Pinpoint the cell where the given text exists, returning its (X, Y) midpoint coordinate. 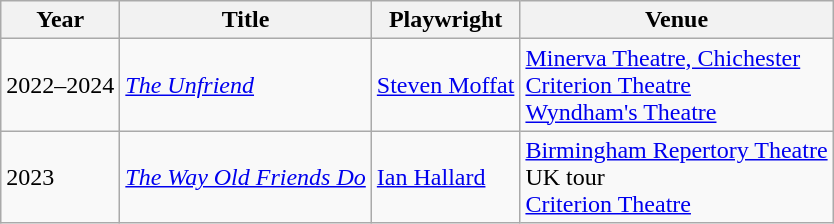
The Way Old Friends Do (246, 177)
The Unfriend (246, 85)
Birmingham Repertory TheatreUK tourCriterion Theatre (676, 177)
Title (246, 20)
Year (60, 20)
Ian Hallard (446, 177)
Minerva Theatre, ChichesterCriterion TheatreWyndham's Theatre (676, 85)
Playwright (446, 20)
Steven Moffat (446, 85)
2022–2024 (60, 85)
2023 (60, 177)
Venue (676, 20)
